Pinpoint the cell where the given text exists, returning its (x, y) midpoint coordinate. 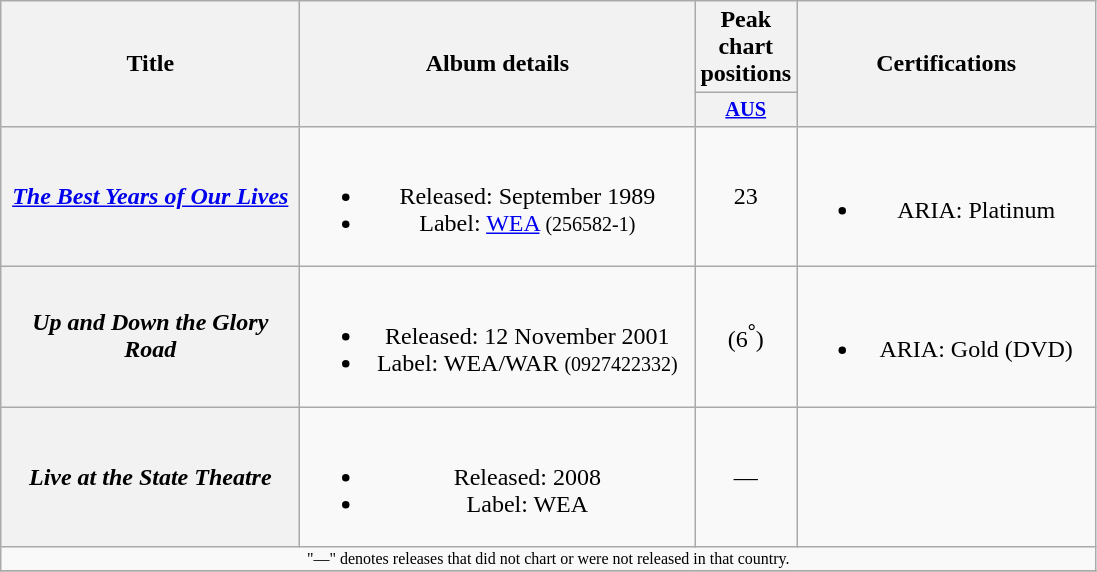
Title (150, 64)
— (746, 477)
Peak chartpositions (746, 47)
23 (746, 196)
(6°) (746, 337)
Certifications (946, 64)
Released: 2008Label: WEA (498, 477)
Album details (498, 64)
Live at the State Theatre (150, 477)
The Best Years of Our Lives (150, 196)
ARIA: Gold (DVD) (946, 337)
Released: 12 November 2001Label: WEA/WAR (0927422332) (498, 337)
Released: September 1989Label: WEA (256582-1) (498, 196)
"—" denotes releases that did not chart or were not released in that country. (548, 559)
AUS (746, 110)
ARIA: Platinum (946, 196)
Up and Down the Glory Road (150, 337)
